Scan for the cell matching the given text and deliver its (x, y) coordinate at center. 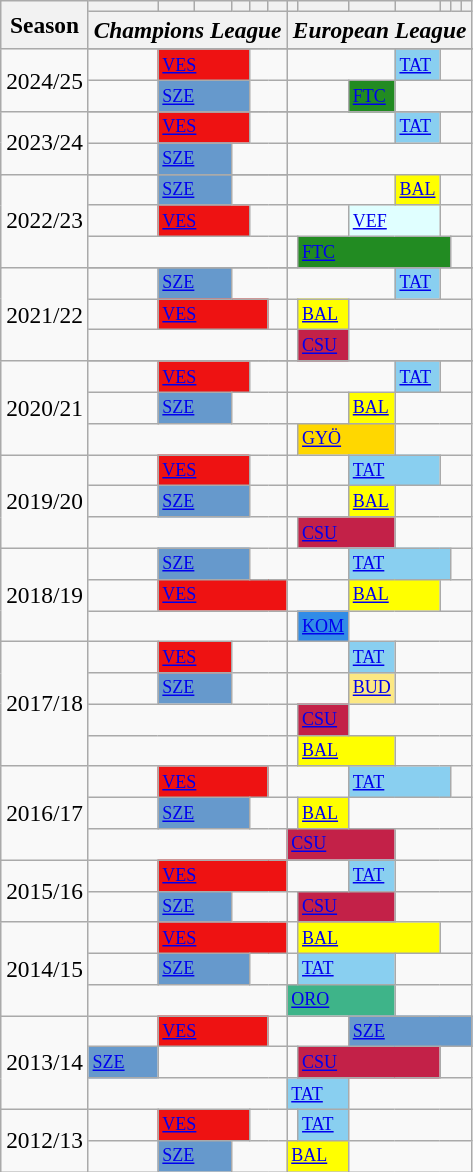
VEF (394, 220)
2023/24 (45, 143)
ORO (341, 1000)
2018/19 (45, 595)
2014/15 (45, 969)
2024/25 (45, 80)
2017/18 (45, 704)
European League (380, 31)
Champions League (188, 31)
KOM (324, 626)
2021/22 (45, 315)
GYÖ (346, 438)
2012/13 (45, 1140)
2019/20 (45, 502)
2016/17 (45, 813)
2022/23 (45, 221)
2015/16 (45, 891)
BUD (372, 688)
2013/14 (45, 1063)
Season (45, 26)
2020/21 (45, 408)
